For the text-containing cell, return its midpoint in [x, y] coordinate format. 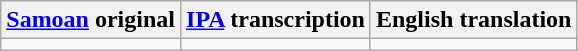
English translation [473, 20]
Samoan original [91, 20]
IPA transcription [276, 20]
